For the text-containing cell, return its midpoint in (X, Y) coordinate format. 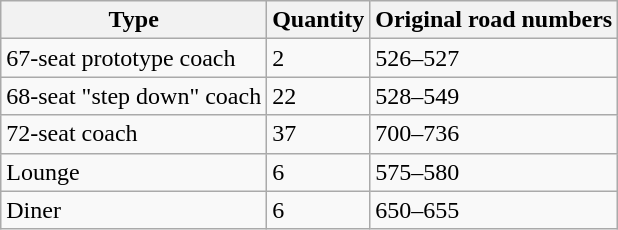
526–527 (494, 58)
37 (318, 134)
650–655 (494, 210)
22 (318, 96)
Type (134, 20)
72-seat coach (134, 134)
575–580 (494, 172)
Diner (134, 210)
Quantity (318, 20)
Lounge (134, 172)
Original road numbers (494, 20)
700–736 (494, 134)
67-seat prototype coach (134, 58)
2 (318, 58)
528–549 (494, 96)
68-seat "step down" coach (134, 96)
